Scan for the cell matching the given text and deliver its (X, Y) coordinate at center. 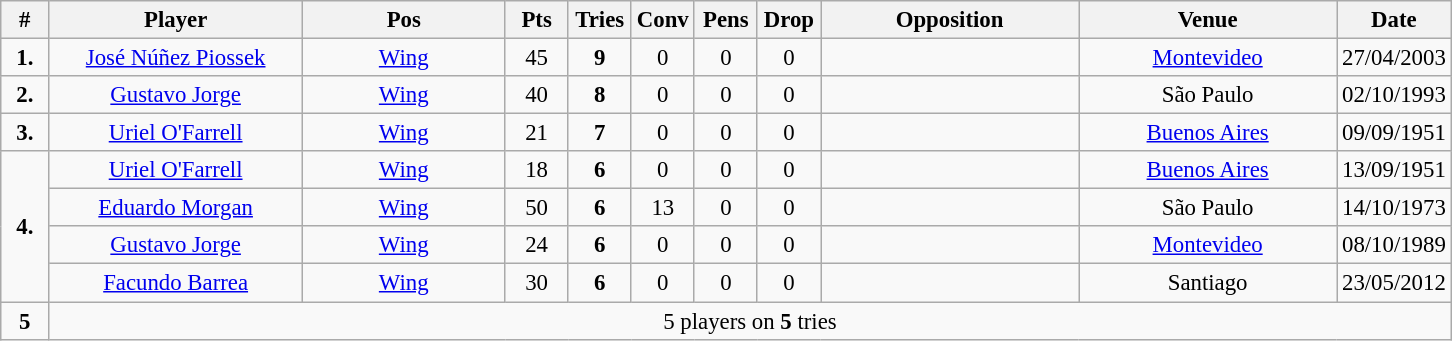
José Núñez Piossek (176, 58)
Santiago (1208, 283)
23/05/2012 (1394, 283)
14/10/1973 (1394, 208)
Pens (726, 20)
21 (536, 133)
24 (536, 245)
45 (536, 58)
13 (662, 208)
1. (25, 58)
08/10/1989 (1394, 245)
40 (536, 95)
4. (25, 226)
Pos (404, 20)
Facundo Barrea (176, 283)
30 (536, 283)
Eduardo Morgan (176, 208)
Pts (536, 20)
02/10/1993 (1394, 95)
Drop (788, 20)
Date (1394, 20)
13/09/1951 (1394, 170)
7 (600, 133)
Tries (600, 20)
5 players on 5 tries (750, 321)
Conv (662, 20)
Venue (1208, 20)
50 (536, 208)
8 (600, 95)
2. (25, 95)
Player (176, 20)
9 (600, 58)
# (25, 20)
5 (25, 321)
09/09/1951 (1394, 133)
27/04/2003 (1394, 58)
Opposition (949, 20)
3. (25, 133)
18 (536, 170)
